Return the [X, Y] coordinate for the center point of the cell that contains the specified text.  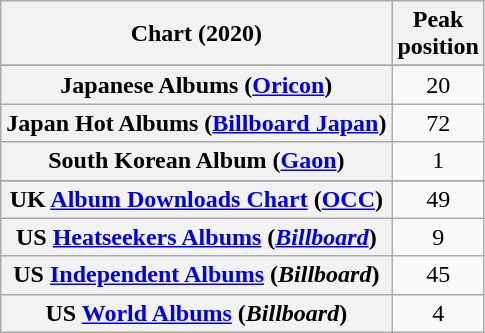
72 [438, 123]
9 [438, 237]
1 [438, 161]
South Korean Album (Gaon) [196, 161]
Japanese Albums (Oricon) [196, 85]
4 [438, 313]
US Heatseekers Albums (Billboard) [196, 237]
US Independent Albums (Billboard) [196, 275]
UK Album Downloads Chart (OCC) [196, 199]
45 [438, 275]
20 [438, 85]
49 [438, 199]
Japan Hot Albums (Billboard Japan) [196, 123]
Peakposition [438, 34]
Chart (2020) [196, 34]
US World Albums (Billboard) [196, 313]
